Capture the cell that displays the provided text and extract its [x, y] central coordinate. 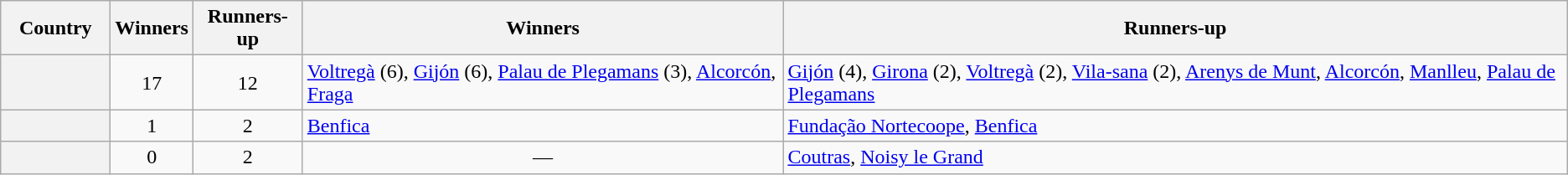
Fundação Nortecoope, Benfica [1175, 126]
Voltregà (6), Gijón (6), Palau de Plegamans (3), Alcorcón, Fraga [543, 82]
— [543, 157]
1 [152, 126]
Country [55, 28]
Benfica [543, 126]
Gijón (4), Girona (2), Voltregà (2), Vila-sana (2), Arenys de Munt, Alcorcón, Manlleu, Palau de Plegamans [1175, 82]
Coutras, Noisy le Grand [1175, 157]
0 [152, 157]
12 [248, 82]
17 [152, 82]
